Scan for the cell matching the given text and deliver its (X, Y) coordinate at center. 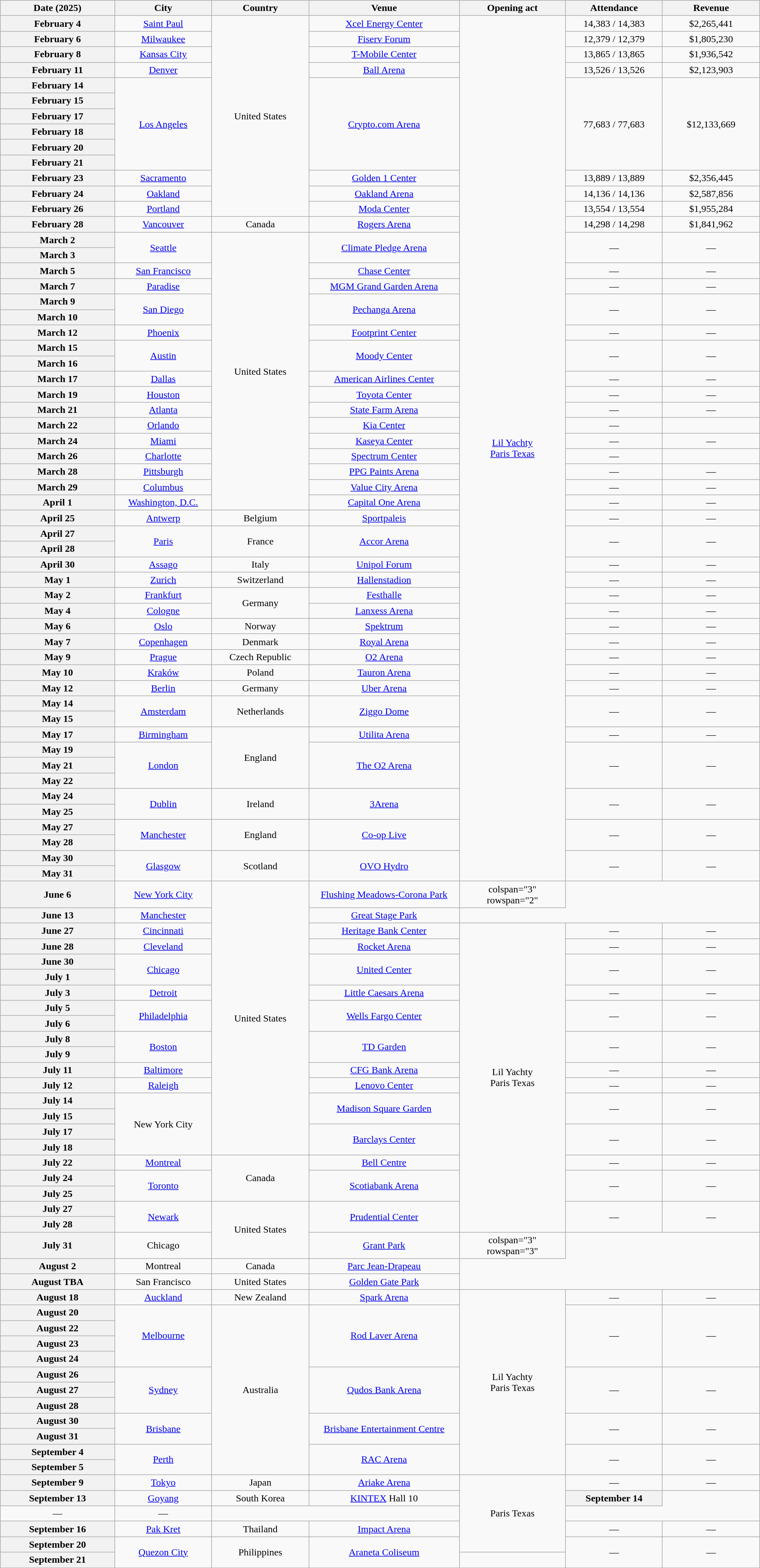
June 6 (58, 894)
Qudos Bank Arena (384, 1390)
Paris Texas (512, 1514)
Scotland (261, 866)
Raleigh (163, 1085)
14,298 / 14,298 (614, 225)
Attendance (614, 8)
Saint Paul (163, 24)
Uber Arena (384, 688)
Lanxess Arena (384, 611)
February 17 (58, 116)
Norway (261, 626)
Climate Pledge Arena (384, 248)
March 9 (58, 302)
Ariake Arena (384, 1483)
$2,265,441 (711, 24)
Melbourne (163, 1336)
March 29 (58, 487)
Baltimore (163, 1070)
Toyota Center (384, 394)
Poland (261, 672)
May 1 (58, 580)
Newark (163, 1217)
March 16 (58, 363)
February 6 (58, 39)
July 6 (58, 1024)
Amsterdam (163, 711)
Switzerland (261, 580)
March 19 (58, 394)
Madison Square Garden (384, 1108)
Flushing Meadows-Corona Park (384, 894)
August 26 (58, 1374)
May 14 (58, 704)
Philippines (261, 1552)
Seattle (163, 248)
Berlin (163, 688)
May 7 (58, 641)
$1,841,962 (711, 225)
Houston (163, 394)
Orlando (163, 425)
March 24 (58, 441)
Venue (384, 8)
14,136 / 14,136 (614, 194)
May 27 (58, 827)
February 11 (58, 70)
Tauron Arena (384, 672)
13,865 / 13,865 (614, 54)
San Diego (163, 309)
Chase Center (384, 271)
July 1 (58, 977)
March 26 (58, 456)
September 21 (58, 1560)
Hallenstadion (384, 580)
August 18 (58, 1297)
August 27 (58, 1390)
Copenhagen (163, 641)
Dallas (163, 379)
February 28 (58, 225)
Portland (163, 209)
City (163, 8)
Brisbane Entertainment Centre (384, 1428)
Perth (163, 1459)
June 30 (58, 962)
Pak Kret (163, 1529)
March 7 (58, 286)
July 24 (58, 1178)
Barclays Center (384, 1139)
Pittsburgh (163, 472)
American Airlines Center (384, 379)
May 25 (58, 812)
Great Stage Park (384, 915)
Footprint Center (384, 333)
Goyang (163, 1498)
March 3 (58, 255)
July 18 (58, 1147)
Moda Center (384, 209)
Oakland (163, 194)
June 28 (58, 946)
$2,356,445 (711, 178)
February 4 (58, 24)
KINTEX Hall 10 (384, 1498)
colspan="3" rowspan="3" (512, 1246)
July 3 (58, 993)
March 21 (58, 410)
September 14 (614, 1498)
13,554 / 13,554 (614, 209)
Unipol Forum (384, 564)
Impact Arena (384, 1529)
May 21 (58, 765)
Accor Arena (384, 541)
Atlanta (163, 410)
Moody Center (384, 356)
Quezon City (163, 1552)
Value City Arena (384, 487)
May 9 (58, 657)
April 27 (58, 533)
Antwerp (163, 518)
Czech Republic (261, 657)
July 8 (58, 1039)
$1,936,542 (711, 54)
Philadelphia (163, 1016)
Fiserv Forum (384, 39)
May 24 (58, 796)
September 4 (58, 1451)
May 17 (58, 734)
Rogers Arena (384, 225)
State Farm Arena (384, 410)
Royal Arena (384, 641)
Lenovo Center (384, 1085)
May 31 (58, 873)
77,683 / 77,683 (614, 124)
Assago (163, 564)
Prague (163, 657)
Crypto.com Arena (384, 124)
$1,955,284 (711, 209)
Charlotte (163, 456)
Spectrum Center (384, 456)
OVO Hydro (384, 866)
July 27 (58, 1209)
September 13 (58, 1498)
March 10 (58, 317)
Wells Fargo Center (384, 1016)
Capital One Arena (384, 503)
April 25 (58, 518)
Japan (261, 1483)
Paradise (163, 286)
T-Mobile Center (384, 54)
June 27 (58, 931)
May 15 (58, 719)
September 16 (58, 1529)
Prudential Center (384, 1217)
London (163, 765)
Miami (163, 441)
August 24 (58, 1359)
Cincinnati (163, 931)
Co-op Live (384, 835)
September 5 (58, 1467)
France (261, 541)
Little Caesars Arena (384, 993)
New Zealand (261, 1297)
May 30 (58, 858)
Washington, D.C. (163, 503)
Revenue (711, 8)
May 4 (58, 611)
February 18 (58, 132)
Milwaukee (163, 39)
March 2 (58, 240)
July 17 (58, 1132)
Scotiabank Arena (384, 1186)
August 2 (58, 1266)
Ireland (261, 804)
May 2 (58, 595)
Kaseya Center (384, 441)
July 25 (58, 1193)
Ziggo Dome (384, 711)
Cleveland (163, 946)
Sacramento (163, 178)
Ball Arena (384, 70)
Spark Arena (384, 1297)
August 30 (58, 1421)
Birmingham (163, 734)
August 23 (58, 1343)
13,889 / 13,889 (614, 178)
Austin (163, 356)
March 22 (58, 425)
Date (2025) (58, 8)
South Korea (261, 1498)
February 8 (58, 54)
$2,587,856 (711, 194)
February 14 (58, 85)
Australia (261, 1390)
February 26 (58, 209)
July 12 (58, 1085)
TD Garden (384, 1047)
Heritage Bank Center (384, 931)
Glasgow (163, 866)
Rod Laver Arena (384, 1336)
Bell Centre (384, 1162)
$1,805,230 (711, 39)
Sportpaleis (384, 518)
Vancouver (163, 225)
Toronto (163, 1186)
Thailand (261, 1529)
Detroit (163, 993)
Netherlands (261, 711)
Country (261, 8)
Italy (261, 564)
PPG Paints Arena (384, 472)
Opening act (512, 8)
September 9 (58, 1483)
Denver (163, 70)
February 20 (58, 147)
Pechanga Arena (384, 309)
May 12 (58, 688)
April 28 (58, 549)
RAC Arena (384, 1459)
Zurich (163, 580)
14,383 / 14,383 (614, 24)
July 5 (58, 1008)
July 14 (58, 1101)
colspan="3" rowspan="2" (512, 894)
Boston (163, 1047)
August 20 (58, 1313)
Paris (163, 541)
Los Angeles (163, 124)
$12,133,669 (711, 124)
Rocket Arena (384, 946)
Brisbane (163, 1428)
United Center (384, 970)
April 1 (58, 503)
Festhalle (384, 595)
February 21 (58, 162)
Xcel Energy Center (384, 24)
March 17 (58, 379)
August TBA (58, 1282)
May 10 (58, 672)
February 23 (58, 178)
August 31 (58, 1436)
Utilita Arena (384, 734)
Kia Center (384, 425)
Parc Jean-Drapeau (384, 1266)
Golden 1 Center (384, 178)
Denmark (261, 641)
Grant Park (384, 1246)
Belgium (261, 518)
Oakland Arena (384, 194)
May 6 (58, 626)
March 5 (58, 271)
July 9 (58, 1054)
Cologne (163, 611)
Phoenix (163, 333)
Columbus (163, 487)
Dublin (163, 804)
July 22 (58, 1162)
Auckland (163, 1297)
March 28 (58, 472)
February 15 (58, 101)
$2,123,903 (711, 70)
July 15 (58, 1116)
June 13 (58, 915)
O2 Arena (384, 657)
April 30 (58, 564)
Kansas City (163, 54)
13,526 / 13,526 (614, 70)
July 11 (58, 1070)
July 31 (58, 1246)
3Arena (384, 804)
May 22 (58, 781)
Spektrum (384, 626)
Oslo (163, 626)
Tokyo (163, 1483)
August 22 (58, 1328)
Sydney (163, 1390)
Araneta Coliseum (384, 1552)
March 12 (58, 333)
September 20 (58, 1544)
May 28 (58, 842)
May 19 (58, 750)
Kraków (163, 672)
MGM Grand Garden Arena (384, 286)
February 24 (58, 194)
Golden Gate Park (384, 1282)
The O2 Arena (384, 765)
August 28 (58, 1405)
12,379 / 12,379 (614, 39)
CFG Bank Arena (384, 1070)
July 28 (58, 1225)
Frankfurt (163, 595)
March 15 (58, 348)
